Pinpoint the cell where the given text exists, returning its (x, y) midpoint coordinate. 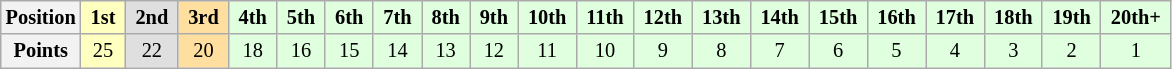
3rd (203, 17)
13th (721, 17)
5th (301, 17)
11th (604, 17)
1 (1136, 51)
6 (838, 51)
19th (1071, 17)
18 (253, 51)
Position (41, 17)
13 (446, 51)
17th (955, 17)
9 (663, 51)
15th (838, 17)
7th (397, 17)
4th (253, 17)
14 (397, 51)
20th+ (1136, 17)
1st (104, 17)
Points (41, 51)
4 (955, 51)
9th (494, 17)
12 (494, 51)
8th (446, 17)
2nd (152, 17)
20 (203, 51)
6th (349, 17)
8 (721, 51)
18th (1013, 17)
14th (779, 17)
7 (779, 51)
11 (547, 51)
15 (349, 51)
5 (896, 51)
10th (547, 17)
3 (1013, 51)
25 (104, 51)
16 (301, 51)
12th (663, 17)
16th (896, 17)
22 (152, 51)
10 (604, 51)
2 (1071, 51)
